Output the (X, Y) coordinate of the center of the cell containing the given text.  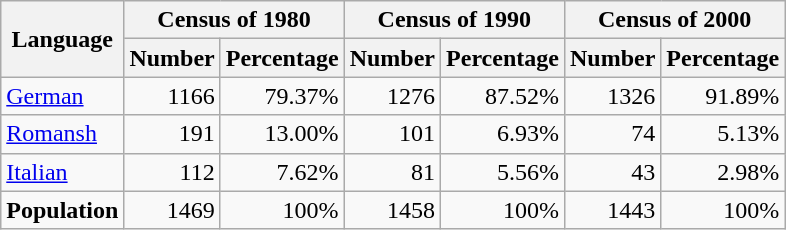
5.56% (503, 172)
191 (172, 134)
Census of 1980 (234, 20)
13.00% (282, 134)
Language (62, 39)
6.93% (503, 134)
German (62, 96)
7.62% (282, 172)
43 (612, 172)
1469 (172, 210)
79.37% (282, 96)
1166 (172, 96)
Census of 2000 (674, 20)
87.52% (503, 96)
Romansh (62, 134)
101 (392, 134)
1276 (392, 96)
Population (62, 210)
Italian (62, 172)
81 (392, 172)
2.98% (723, 172)
74 (612, 134)
Census of 1990 (454, 20)
1326 (612, 96)
1443 (612, 210)
5.13% (723, 134)
112 (172, 172)
1458 (392, 210)
91.89% (723, 96)
